Extract the [x, y] coordinate from the center of the cell holding the provided text.  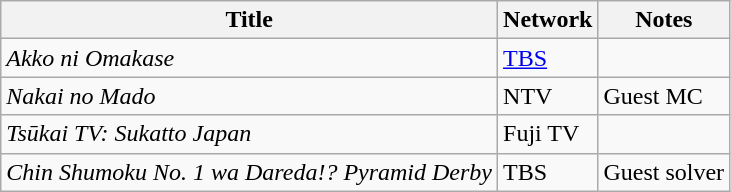
Chin Shumoku No. 1 wa Dareda!? Pyramid Derby [250, 172]
Guest MC [664, 96]
Fuji TV [548, 134]
NTV [548, 96]
Tsūkai TV: Sukatto Japan [250, 134]
Network [548, 20]
Title [250, 20]
Notes [664, 20]
Nakai no Mado [250, 96]
Akko ni Omakase [250, 58]
Guest solver [664, 172]
